Determine the [X, Y] coordinate at the center of the cell enclosing the given text.  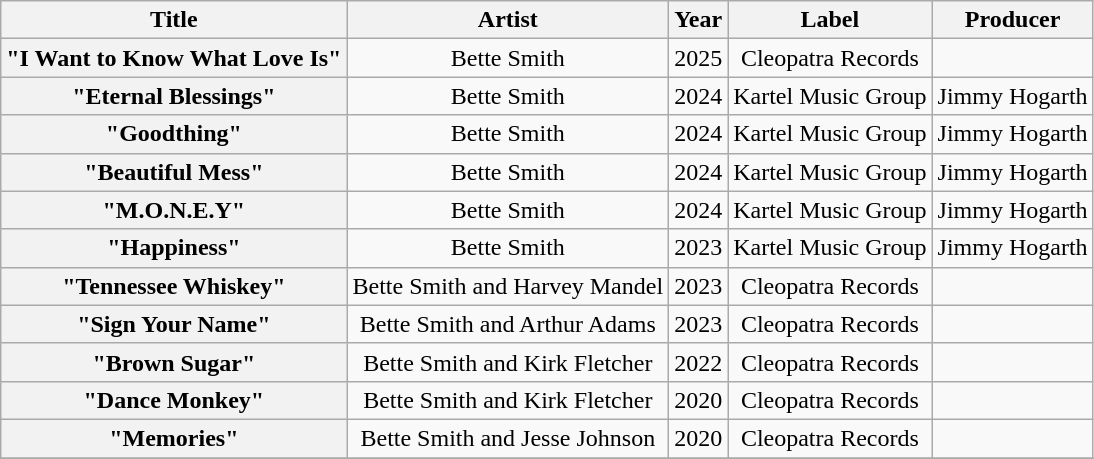
"Dance Monkey" [174, 400]
Producer [1012, 20]
Bette Smith and Harvey Mandel [508, 286]
"Sign Your Name" [174, 324]
Year [698, 20]
"Brown Sugar" [174, 362]
Title [174, 20]
Bette Smith and Jesse Johnson [508, 438]
"Eternal Blessings" [174, 96]
Artist [508, 20]
2025 [698, 58]
"M.O.N.E.Y" [174, 210]
"Goodthing" [174, 134]
2022 [698, 362]
"Beautiful Mess" [174, 172]
"Happiness" [174, 248]
"Memories" [174, 438]
Label [830, 20]
"I Want to Know What Love Is" [174, 58]
Bette Smith and Arthur Adams [508, 324]
"Tennessee Whiskey" [174, 286]
